Locate the cell with the specified text and output its [x, y] center coordinate. 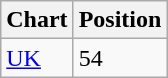
Position [120, 20]
Chart [37, 20]
54 [120, 58]
UK [37, 58]
